Determine the (x, y) coordinate at the center of the cell enclosing the given text.  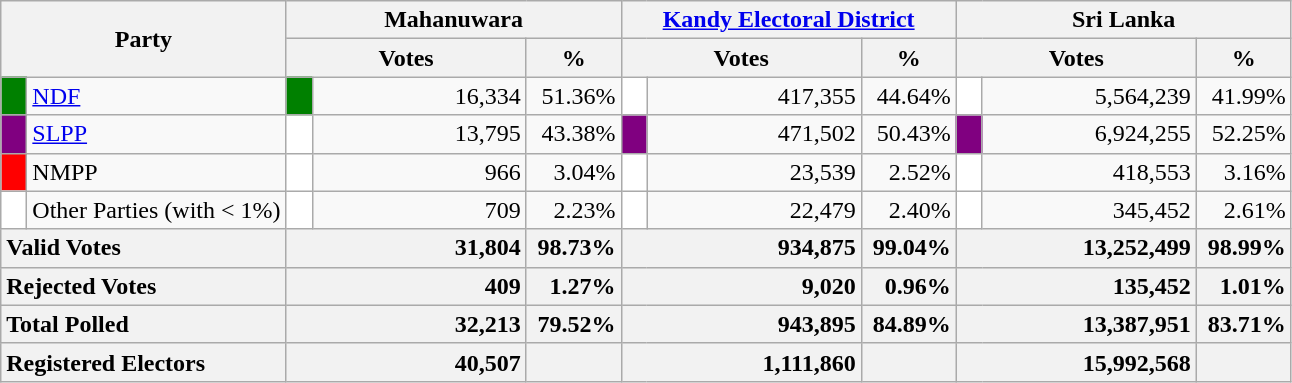
NMPP (156, 172)
2.52% (908, 172)
1.01% (1244, 286)
98.73% (574, 248)
709 (419, 210)
32,213 (406, 324)
44.64% (908, 96)
NDF (156, 96)
84.89% (908, 324)
6,924,255 (1089, 134)
2.40% (908, 210)
43.38% (574, 134)
Sri Lanka (1124, 20)
3.04% (574, 172)
13,252,499 (1076, 248)
934,875 (741, 248)
31,804 (406, 248)
98.99% (1244, 248)
SLPP (156, 134)
Party (144, 39)
409 (406, 286)
Valid Votes (144, 248)
Registered Electors (144, 362)
2.61% (1244, 210)
9,020 (741, 286)
345,452 (1089, 210)
13,795 (419, 134)
52.25% (1244, 134)
16,334 (419, 96)
417,355 (754, 96)
943,895 (741, 324)
0.96% (908, 286)
2.23% (574, 210)
1.27% (574, 286)
Total Polled (144, 324)
135,452 (1076, 286)
5,564,239 (1089, 96)
23,539 (754, 172)
Rejected Votes (144, 286)
50.43% (908, 134)
418,553 (1089, 172)
3.16% (1244, 172)
40,507 (406, 362)
Mahanuwara (454, 20)
1,111,860 (741, 362)
79.52% (574, 324)
99.04% (908, 248)
15,992,568 (1076, 362)
41.99% (1244, 96)
51.36% (574, 96)
966 (419, 172)
Kandy Electoral District (788, 20)
83.71% (1244, 324)
471,502 (754, 134)
13,387,951 (1076, 324)
Other Parties (with < 1%) (156, 210)
22,479 (754, 210)
